Detect which cell encompasses the target text, then output its (X, Y) center coordinate. 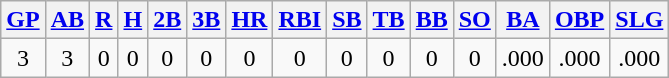
SO (474, 20)
SB (347, 20)
OBP (579, 20)
2B (168, 20)
GP (23, 20)
TB (388, 20)
BB (432, 20)
AB (67, 20)
SLG (640, 20)
R (104, 20)
BA (522, 20)
3B (206, 20)
HR (250, 20)
RBI (300, 20)
H (133, 20)
